Identify which cell holds the provided text, then report its (X, Y) central coordinate. 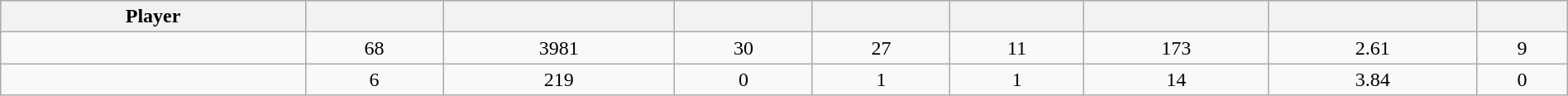
11 (1017, 48)
9 (1523, 48)
3981 (559, 48)
173 (1176, 48)
6 (374, 79)
2.61 (1373, 48)
Player (154, 17)
3.84 (1373, 79)
30 (743, 48)
219 (559, 79)
14 (1176, 79)
27 (881, 48)
68 (374, 48)
